Search for the cell housing the specified text and yield its [X, Y] center coordinate. 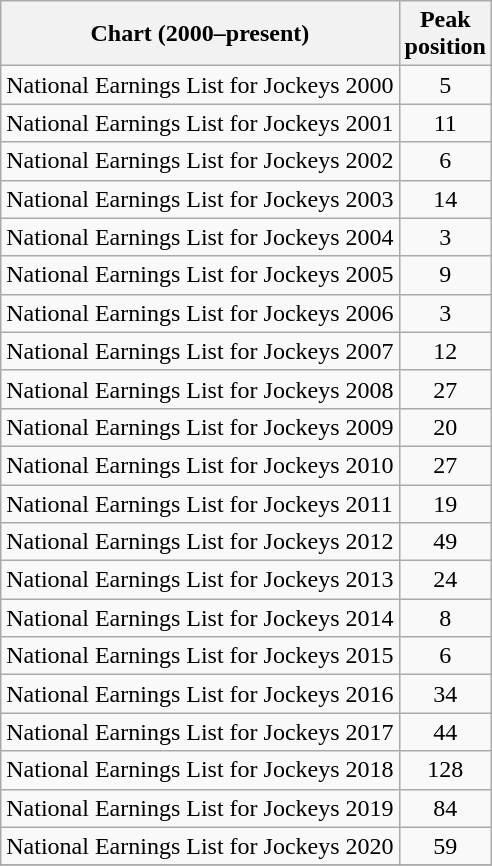
National Earnings List for Jockeys 2015 [200, 656]
National Earnings List for Jockeys 2013 [200, 580]
20 [445, 427]
11 [445, 123]
National Earnings List for Jockeys 2018 [200, 770]
National Earnings List for Jockeys 2002 [200, 161]
19 [445, 503]
National Earnings List for Jockeys 2011 [200, 503]
National Earnings List for Jockeys 2005 [200, 275]
National Earnings List for Jockeys 2003 [200, 199]
59 [445, 846]
84 [445, 808]
National Earnings List for Jockeys 2019 [200, 808]
5 [445, 85]
9 [445, 275]
National Earnings List for Jockeys 2010 [200, 465]
National Earnings List for Jockeys 2014 [200, 618]
National Earnings List for Jockeys 2020 [200, 846]
34 [445, 694]
Chart (2000–present) [200, 34]
National Earnings List for Jockeys 2012 [200, 542]
12 [445, 351]
49 [445, 542]
National Earnings List for Jockeys 2006 [200, 313]
National Earnings List for Jockeys 2016 [200, 694]
National Earnings List for Jockeys 2017 [200, 732]
44 [445, 732]
Peakposition [445, 34]
National Earnings List for Jockeys 2004 [200, 237]
National Earnings List for Jockeys 2000 [200, 85]
National Earnings List for Jockeys 2008 [200, 389]
128 [445, 770]
24 [445, 580]
National Earnings List for Jockeys 2009 [200, 427]
14 [445, 199]
National Earnings List for Jockeys 2001 [200, 123]
National Earnings List for Jockeys 2007 [200, 351]
8 [445, 618]
